Locate the cell with the specified text and output its (X, Y) center coordinate. 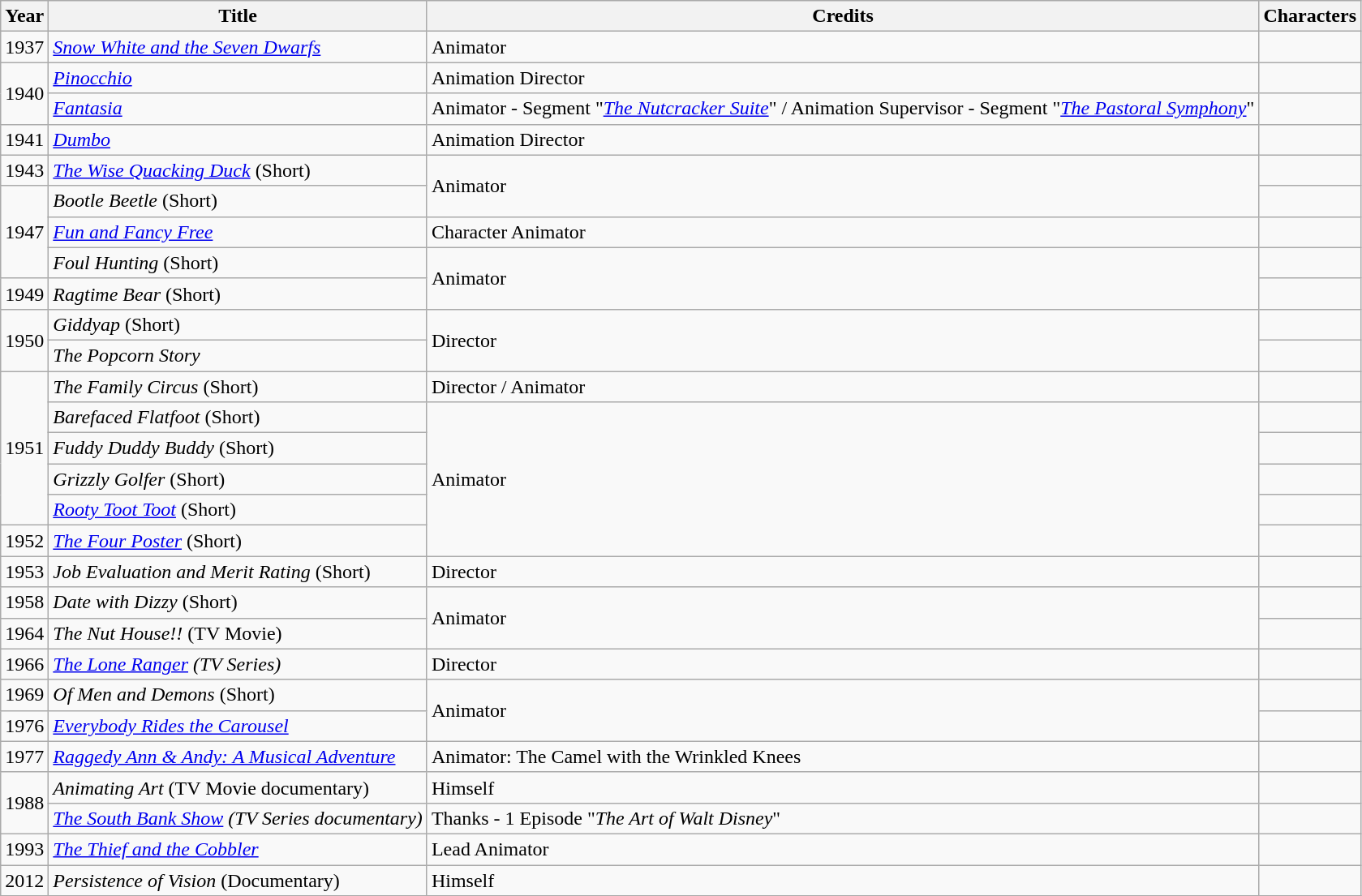
1977 (24, 757)
Animating Art (TV Movie documentary) (238, 787)
Everybody Rides the Carousel (238, 726)
Giddyap (Short) (238, 324)
1958 (24, 602)
The Four Poster (Short) (238, 541)
1993 (24, 849)
Dumbo (238, 139)
Credits (842, 16)
Director / Animator (842, 387)
1940 (24, 93)
2012 (24, 880)
Animator: The Camel with the Wrinkled Knees (842, 757)
1966 (24, 664)
1941 (24, 139)
Grizzly Golfer (Short) (238, 479)
Character Animator (842, 232)
Rooty Toot Toot (Short) (238, 510)
Year (24, 16)
Pinocchio (238, 78)
Thanks - 1 Episode "The Art of Walt Disney" (842, 818)
1949 (24, 294)
Date with Dizzy (Short) (238, 602)
1953 (24, 572)
1976 (24, 726)
Ragtime Bear (Short) (238, 294)
1964 (24, 633)
1969 (24, 695)
1952 (24, 541)
1988 (24, 803)
Bootle Beetle (Short) (238, 201)
Barefaced Flatfoot (Short) (238, 418)
1947 (24, 232)
Foul Hunting (Short) (238, 263)
The Popcorn Story (238, 355)
1937 (24, 47)
The South Bank Show (TV Series documentary) (238, 818)
Fun and Fancy Free (238, 232)
Job Evaluation and Merit Rating (Short) (238, 572)
The Wise Quacking Duck (Short) (238, 170)
Animator - Segment "The Nutcracker Suite" / Animation Supervisor - Segment "The Pastoral Symphony" (842, 109)
1943 (24, 170)
Of Men and Demons (Short) (238, 695)
Title (238, 16)
The Lone Ranger (TV Series) (238, 664)
Characters (1310, 16)
Fantasia (238, 109)
Fuddy Duddy Buddy (Short) (238, 448)
The Thief and the Cobbler (238, 849)
The Nut House!! (TV Movie) (238, 633)
Raggedy Ann & Andy: A Musical Adventure (238, 757)
Snow White and the Seven Dwarfs (238, 47)
1950 (24, 340)
Persistence of Vision (Documentary) (238, 880)
The Family Circus (Short) (238, 387)
1951 (24, 448)
Lead Animator (842, 849)
